Return the (X, Y) coordinate for the center point of the cell that contains the specified text.  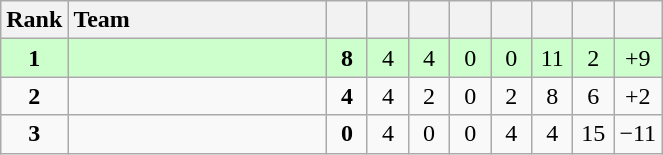
11 (552, 58)
15 (594, 134)
1 (34, 58)
−11 (638, 134)
Team (198, 20)
Rank (34, 20)
3 (34, 134)
6 (594, 96)
+2 (638, 96)
+9 (638, 58)
